From the cell containing the given text, extract its center point as (X, Y) coordinate. 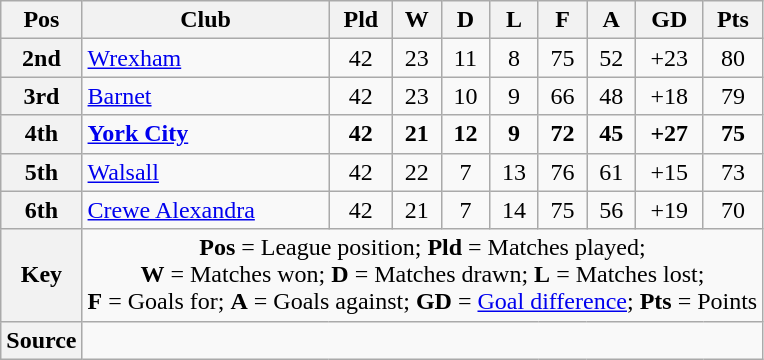
76 (562, 172)
79 (733, 96)
52 (612, 58)
Walsall (206, 172)
+15 (669, 172)
Key (42, 275)
Barnet (206, 96)
D (466, 20)
48 (612, 96)
Wrexham (206, 58)
Club (206, 20)
73 (733, 172)
W (418, 20)
80 (733, 58)
61 (612, 172)
4th (42, 134)
72 (562, 134)
F (562, 20)
22 (418, 172)
10 (466, 96)
Source (42, 340)
Pld (360, 20)
+27 (669, 134)
56 (612, 210)
A (612, 20)
14 (514, 210)
GD (669, 20)
8 (514, 58)
+18 (669, 96)
Pts (733, 20)
+23 (669, 58)
+19 (669, 210)
11 (466, 58)
66 (562, 96)
York City (206, 134)
13 (514, 172)
2nd (42, 58)
5th (42, 172)
12 (466, 134)
70 (733, 210)
Crewe Alexandra (206, 210)
3rd (42, 96)
L (514, 20)
Pos (42, 20)
6th (42, 210)
45 (612, 134)
